Extract the [X, Y] coordinate from the center of the cell holding the provided text.  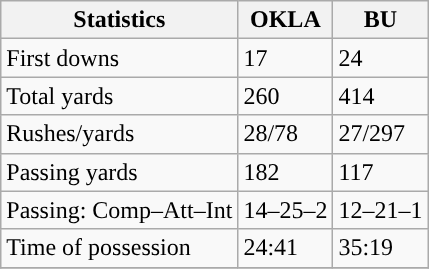
14–25–2 [286, 210]
24 [380, 58]
Total yards [120, 96]
117 [380, 172]
182 [286, 172]
28/78 [286, 134]
27/297 [380, 134]
BU [380, 20]
Passing yards [120, 172]
17 [286, 58]
Time of possession [120, 248]
24:41 [286, 248]
Passing: Comp–Att–Int [120, 210]
Rushes/yards [120, 134]
414 [380, 96]
12–21–1 [380, 210]
Statistics [120, 20]
First downs [120, 58]
OKLA [286, 20]
260 [286, 96]
35:19 [380, 248]
